From the cell containing the given text, extract its center point as (X, Y) coordinate. 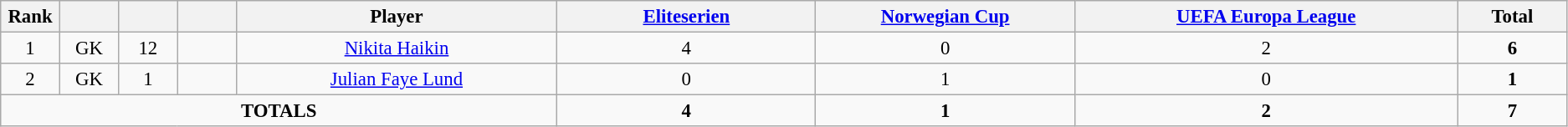
6 (1512, 48)
Rank (30, 17)
Eliteserien (686, 17)
7 (1512, 111)
Player (397, 17)
Julian Faye Lund (397, 79)
Norwegian Cup (945, 17)
UEFA Europa League (1266, 17)
Nikita Haikin (397, 48)
Total (1512, 17)
TOTALS (279, 111)
12 (148, 48)
